Pinpoint the cell where the given text exists, returning its [X, Y] midpoint coordinate. 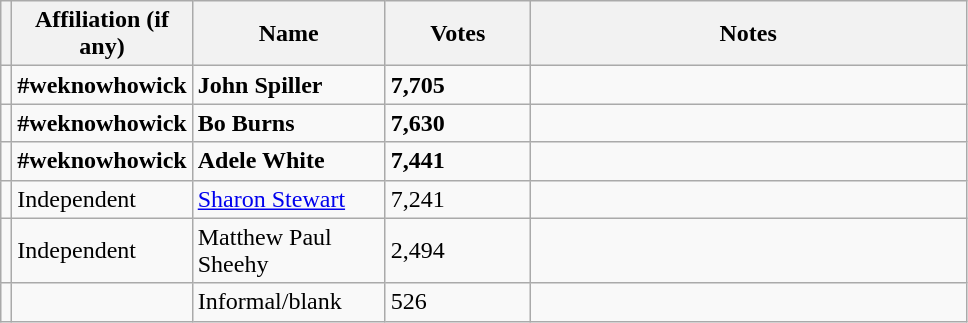
Bo Burns [288, 123]
7,441 [458, 161]
Adele White [288, 161]
526 [458, 302]
7,705 [458, 85]
2,494 [458, 250]
7,630 [458, 123]
Notes [748, 34]
Name [288, 34]
Sharon Stewart [288, 199]
Affiliation (if any) [102, 34]
John Spiller [288, 85]
Informal/blank [288, 302]
Votes [458, 34]
7,241 [458, 199]
Matthew Paul Sheehy [288, 250]
